Detect which cell encompasses the target text, then output its [x, y] center coordinate. 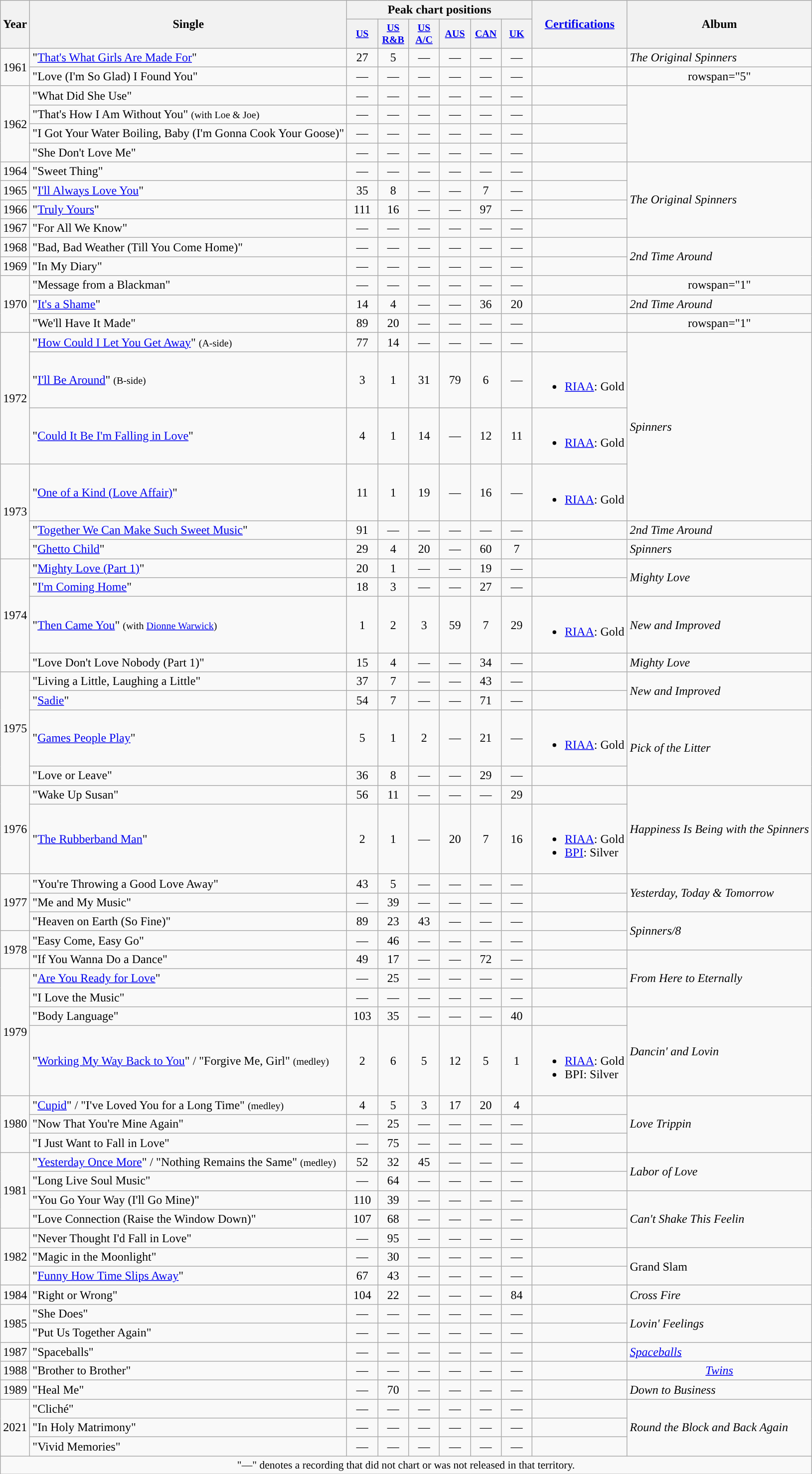
60 [486, 549]
Pick of the Litter [719, 748]
1965 [15, 190]
"Cupid" / "I've Loved You for a Long Time" (medley) [188, 1105]
75 [393, 1143]
1975 [15, 729]
"In My Diary" [188, 266]
"Heal Me" [188, 1390]
"Body Language" [188, 1016]
1981 [15, 1190]
"Right or Wrong" [188, 1295]
56 [362, 795]
"Could It Be I'm Falling in Love" [188, 436]
"Love Don't Love Nobody (Part 1)" [188, 662]
1962 [15, 124]
45 [424, 1162]
UK [517, 34]
"Ghetto Child" [188, 549]
103 [362, 1016]
"Cliché" [188, 1409]
79 [455, 380]
"Love Connection (Raise the Window Down)" [188, 1219]
1979 [15, 1032]
Cross Fire [719, 1295]
"One of a Kind (Love Affair)" [188, 492]
2021 [15, 1428]
"Magic in the Moonlight" [188, 1257]
Twins [719, 1371]
"What Did She Use" [188, 95]
104 [362, 1295]
Peak chart positions [440, 10]
52 [362, 1162]
"Me and My Music" [188, 902]
Love Trippin [719, 1124]
"Working My Way Back to You" / "Forgive Me, Girl" (medley) [188, 1061]
34 [486, 662]
"For All We Know" [188, 228]
37 [362, 681]
From Here to Eternally [719, 978]
18 [362, 587]
49 [362, 959]
Down to Business [719, 1390]
"Love or Leave" [188, 776]
"Sweet Thing" [188, 171]
"Love (I'm So Glad) I Found You" [188, 76]
"You Go Your Way (I'll Go Mine)" [188, 1200]
1980 [15, 1124]
1984 [15, 1295]
"I Love the Music" [188, 997]
31 [424, 380]
1985 [15, 1323]
"Now That You're Mine Again" [188, 1124]
"The Rubberband Man" [188, 839]
"She Does" [188, 1313]
"Wake Up Susan" [188, 795]
Single [188, 24]
"That's What Girls Are Made For" [188, 57]
1973 [15, 511]
"I Just Want to Fall in Love" [188, 1143]
1970 [15, 304]
Yesterday, Today & Tomorrow [719, 893]
1969 [15, 266]
"Funny How Time Slips Away" [188, 1276]
AUS [455, 34]
"Never Thought I'd Fall in Love" [188, 1238]
97 [486, 209]
1961 [15, 67]
59 [455, 625]
"If You Wanna Do a Dance" [188, 959]
64 [393, 1181]
"Truly Yours" [188, 209]
107 [362, 1219]
Grand Slam [719, 1266]
Spaceballs [719, 1352]
"Mighty Love (Part 1)" [188, 568]
46 [393, 940]
"Put Us Together Again" [188, 1333]
"In Holy Matrimony" [188, 1428]
1964 [15, 171]
CAN [486, 34]
"Easy Come, Easy Go" [188, 940]
71 [486, 700]
USA/C [424, 34]
95 [393, 1238]
"She Don't Love Me" [188, 153]
68 [393, 1219]
30 [393, 1257]
Labor of Love [719, 1171]
"We'll Have It Made" [188, 323]
Lovin' Feelings [719, 1323]
"It's a Shame" [188, 304]
USR&B [393, 34]
Dancin' and Lovin [719, 1051]
110 [362, 1200]
"Message from a Blackman" [188, 285]
"That's How I Am Without You" (with Loe & Joe) [188, 114]
70 [393, 1390]
1982 [15, 1257]
"I'm Coming Home" [188, 587]
1976 [15, 829]
1978 [15, 950]
"—" denotes a recording that did not chart or was not released in that territory. [406, 1465]
rowspan="5" [719, 76]
"Heaven on Earth (So Fine)" [188, 921]
1977 [15, 902]
US [362, 34]
Spinners/8 [719, 931]
"Spaceballs" [188, 1352]
Certifications [580, 24]
"How Could I Let You Get Away" (A-side) [188, 342]
1968 [15, 247]
"Living a Little, Laughing a Little" [188, 681]
1967 [15, 228]
1989 [15, 1390]
1987 [15, 1352]
91 [362, 530]
1972 [15, 398]
"Are You Ready for Love" [188, 979]
"Vivid Memories" [188, 1447]
"Yesterday Once More" / "Nothing Remains the Same" (medley) [188, 1162]
"Together We Can Make Such Sweet Music" [188, 530]
1988 [15, 1371]
72 [486, 959]
32 [393, 1162]
"I'll Always Love You" [188, 190]
"I Got Your Water Boiling, Baby (I'm Gonna Cook Your Goose)" [188, 134]
15 [362, 662]
1966 [15, 209]
"I'll Be Around" (B-side) [188, 380]
Can't Shake This Feelin [719, 1219]
Album [719, 24]
"Bad, Bad Weather (Till You Come Home)" [188, 247]
1974 [15, 615]
21 [486, 738]
Year [15, 24]
"Sadie" [188, 700]
111 [362, 209]
77 [362, 342]
Happiness Is Being with the Spinners [719, 829]
Round the Block and Back Again [719, 1428]
67 [362, 1276]
54 [362, 700]
"Then Came You" (with Dionne Warwick) [188, 625]
"You're Throwing a Good Love Away" [188, 883]
84 [517, 1295]
22 [393, 1295]
23 [393, 921]
"Long Live Soul Music" [188, 1181]
"Brother to Brother" [188, 1371]
40 [517, 1016]
"Games People Play" [188, 738]
